Locate the cell with the specified text and output its (x, y) center coordinate. 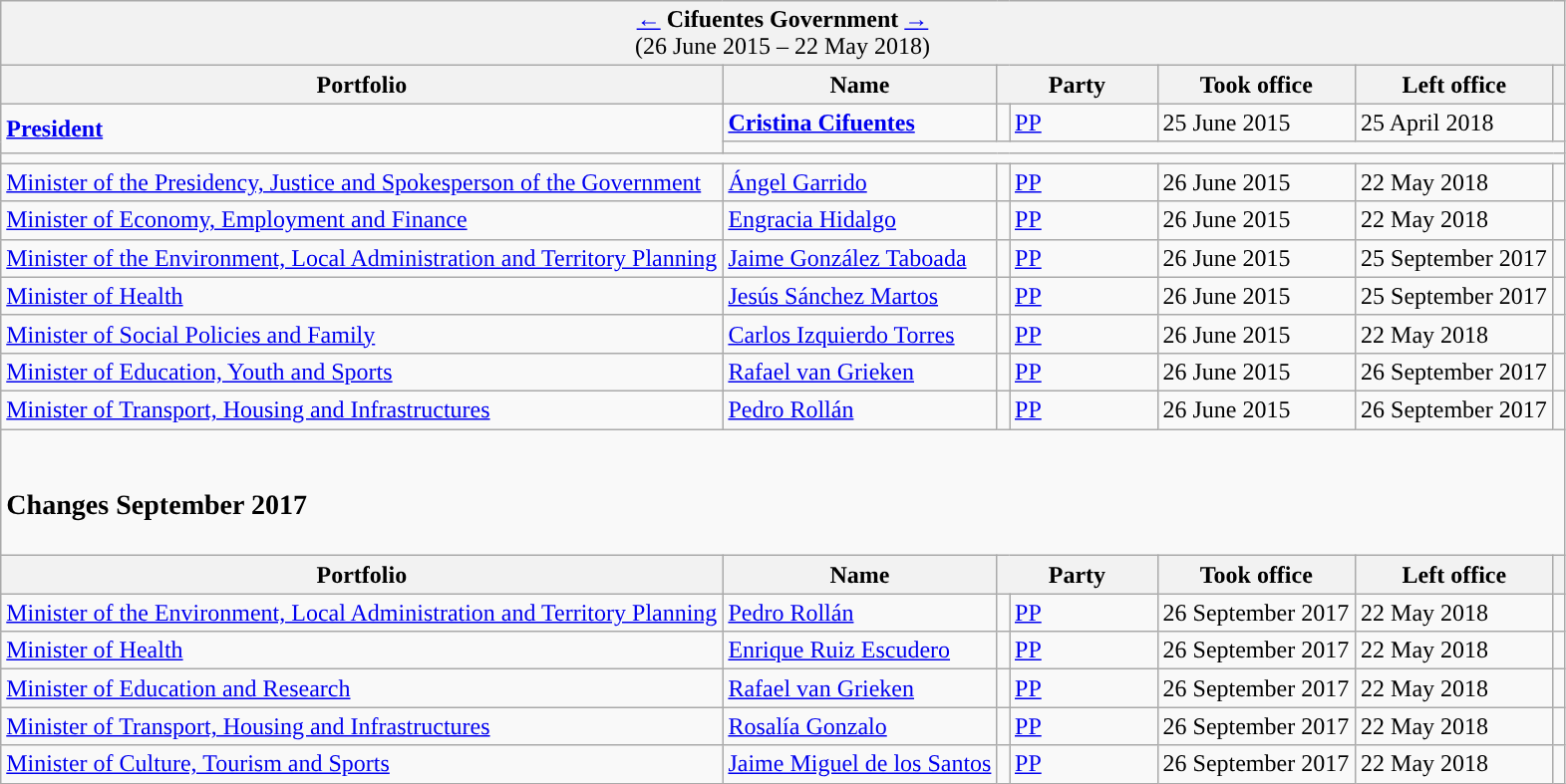
← Cifuentes Government →(26 June 2015 – 22 May 2018) (783, 34)
Engracia Hidalgo (859, 220)
Minister of the Presidency, Justice and Spokesperson of the Government (362, 182)
25 April 2018 (1455, 123)
Carlos Izquierdo Torres (859, 334)
Ángel Garrido (859, 182)
President (362, 128)
Minister of Economy, Employment and Finance (362, 220)
Rosalía Gonzalo (859, 726)
Jaime Miguel de los Santos (859, 764)
Jesús Sánchez Martos (859, 296)
Jaime González Taboada (859, 258)
Changes September 2017 (783, 492)
Minister of Social Policies and Family (362, 334)
Cristina Cifuentes (859, 123)
Enrique Ruiz Escudero (859, 651)
25 June 2015 (1256, 123)
Minister of Education and Research (362, 688)
Minister of Education, Youth and Sports (362, 372)
Minister of Culture, Tourism and Sports (362, 764)
